Locate the cell with the specified text and output its [x, y] center coordinate. 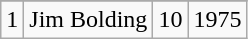
1 [12, 20]
Jim Bolding [88, 20]
1975 [218, 20]
10 [170, 20]
